Search for the cell housing the specified text and yield its (x, y) center coordinate. 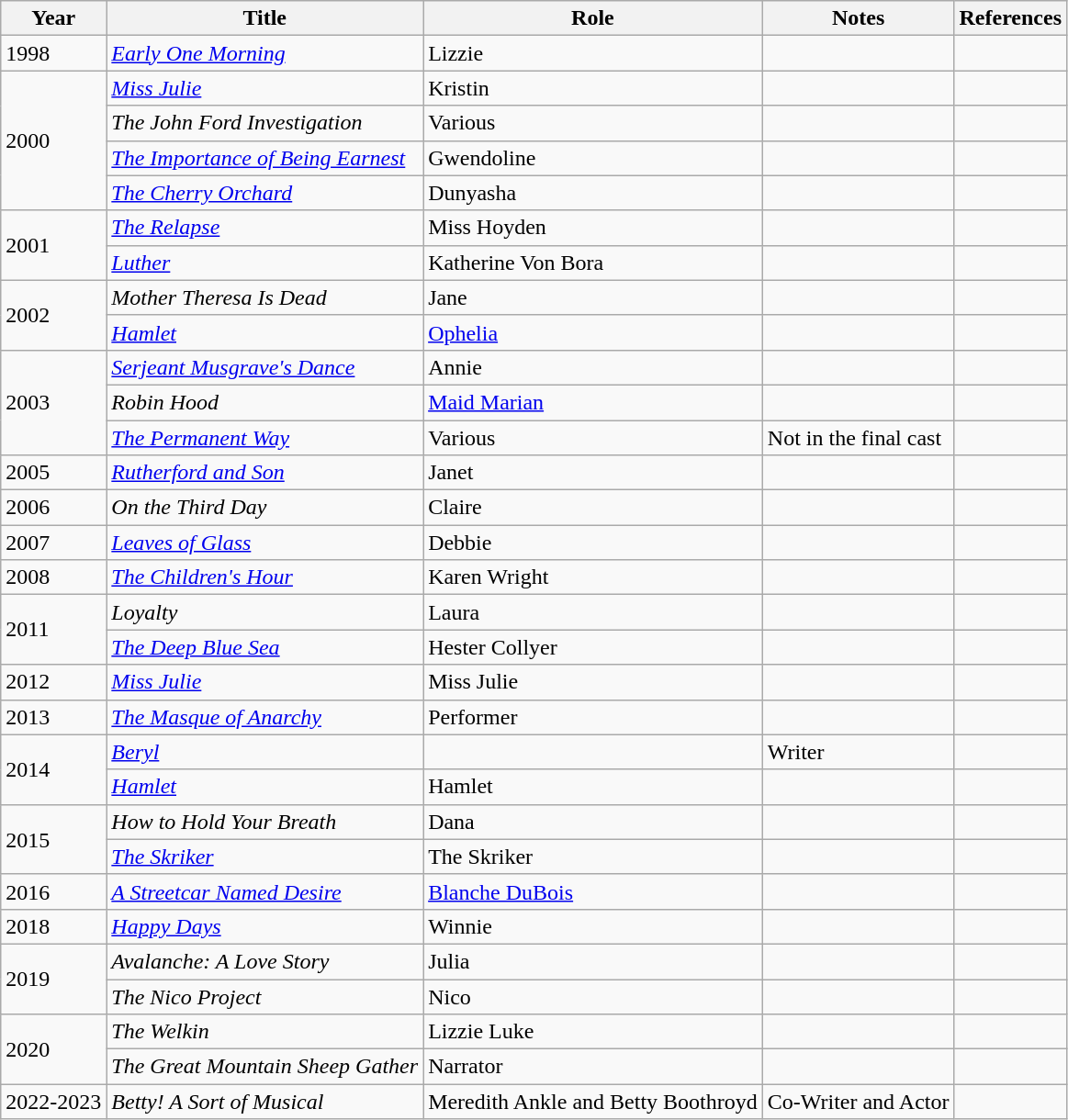
Writer (858, 752)
Happy Days (264, 926)
References (1010, 18)
How to Hold Your Breath (264, 822)
The John Ford Investigation (264, 123)
Dunyasha (593, 193)
2012 (53, 682)
Jane (593, 297)
Luther (264, 263)
Robin Hood (264, 402)
The Children's Hour (264, 577)
Claire (593, 508)
The Welkin (264, 1032)
Karen Wright (593, 577)
2005 (53, 473)
Mother Theresa Is Dead (264, 297)
2000 (53, 140)
2008 (53, 577)
2019 (53, 979)
Rutherford and Son (264, 473)
Role (593, 18)
Kristin (593, 88)
Title (264, 18)
Meredith Ankle and Betty Boothroyd (593, 1102)
2015 (53, 839)
2013 (53, 717)
Ophelia (593, 332)
Annie (593, 367)
Co-Writer and Actor (858, 1102)
Miss Hoyden (593, 228)
Betty! A Sort of Musical (264, 1102)
Not in the final cast (858, 438)
The Permanent Way (264, 438)
2014 (53, 769)
The Importance of Being Earnest (264, 158)
2011 (53, 630)
Julia (593, 961)
The Nico Project (264, 996)
Narrator (593, 1067)
Avalanche: A Love Story (264, 961)
Notes (858, 18)
Dana (593, 822)
The Great Mountain Sheep Gather (264, 1067)
2003 (53, 402)
2007 (53, 543)
Debbie (593, 543)
Beryl (264, 752)
The Deep Blue Sea (264, 647)
Leaves of Glass (264, 543)
The Masque of Anarchy (264, 717)
Serjeant Musgrave's Dance (264, 367)
Year (53, 18)
A Streetcar Named Desire (264, 891)
Lizzie Luke (593, 1032)
2022-2023 (53, 1102)
2001 (53, 245)
2002 (53, 315)
Lizzie (593, 53)
2020 (53, 1049)
Gwendoline (593, 158)
Winnie (593, 926)
1998 (53, 53)
2006 (53, 508)
Loyalty (264, 612)
Laura (593, 612)
Hester Collyer (593, 647)
Early One Morning (264, 53)
The Relapse (264, 228)
Janet (593, 473)
Performer (593, 717)
Katherine Von Bora (593, 263)
2016 (53, 891)
On the Third Day (264, 508)
2018 (53, 926)
Blanche DuBois (593, 891)
Nico (593, 996)
Maid Marian (593, 402)
The Cherry Orchard (264, 193)
